From the cell containing the given text, extract its center point as (X, Y) coordinate. 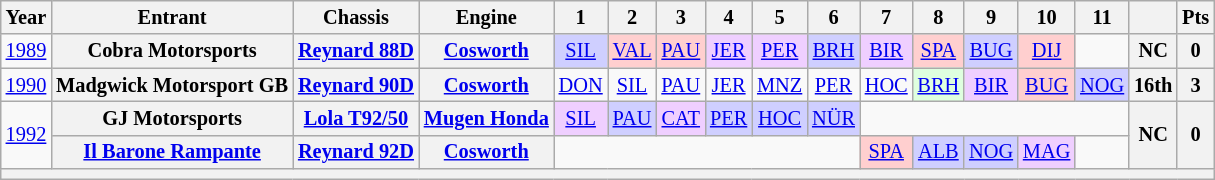
VAL (632, 51)
6 (834, 17)
Cobra Motorsports (172, 51)
Pts (1196, 17)
Madgwick Motorsport GB (172, 85)
GJ Motorsports (172, 118)
MAG (1046, 152)
Mugen Honda (486, 118)
Year (26, 17)
1990 (26, 85)
1989 (26, 51)
Reynard 88D (356, 51)
DIJ (1046, 51)
Reynard 92D (356, 152)
2 (632, 17)
5 (780, 17)
10 (1046, 17)
CAT (680, 118)
11 (1102, 17)
Reynard 90D (356, 85)
Chassis (356, 17)
Entrant (172, 17)
8 (939, 17)
ALB (939, 152)
Il Barone Rampante (172, 152)
7 (886, 17)
16th (1153, 85)
1 (581, 17)
Lola T92/50 (356, 118)
1992 (26, 134)
DON (581, 85)
9 (991, 17)
NÜR (834, 118)
MNZ (780, 85)
Engine (486, 17)
4 (728, 17)
